Capture the cell that displays the provided text and extract its [x, y] central coordinate. 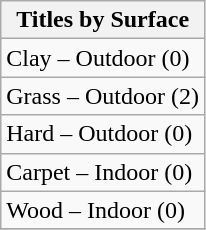
Hard – Outdoor (0) [103, 134]
Wood – Indoor (0) [103, 210]
Carpet – Indoor (0) [103, 172]
Clay – Outdoor (0) [103, 58]
Grass – Outdoor (2) [103, 96]
Titles by Surface [103, 20]
